Find where the given text appears and provide that cell's center as [X, Y] coordinate. 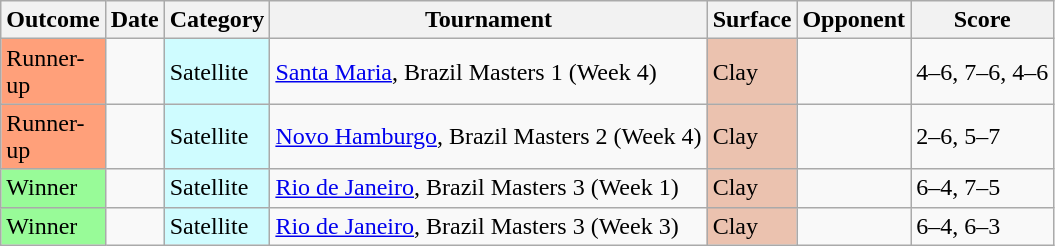
6–4, 6–3 [982, 226]
Category [217, 20]
Santa Maria, Brazil Masters 1 (Week 4) [488, 72]
Rio de Janeiro, Brazil Masters 3 (Week 1) [488, 188]
Surface [752, 20]
Novo Hamburgo, Brazil Masters 2 (Week 4) [488, 136]
Rio de Janeiro, Brazil Masters 3 (Week 3) [488, 226]
Date [134, 20]
Outcome [53, 20]
Opponent [854, 20]
Tournament [488, 20]
6–4, 7–5 [982, 188]
Score [982, 20]
2–6, 5–7 [982, 136]
4–6, 7–6, 4–6 [982, 72]
